Scan for the cell matching the given text and deliver its [x, y] coordinate at center. 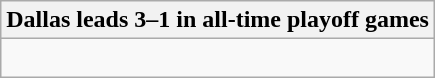
Dallas leads 3–1 in all-time playoff games [218, 20]
